Extract the [x, y] coordinate from the center of the cell holding the provided text.  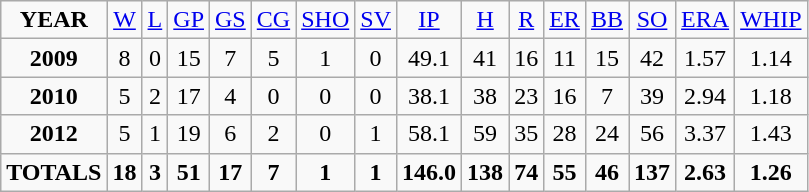
28 [565, 134]
6 [231, 134]
TOTALS [54, 172]
146.0 [428, 172]
138 [486, 172]
2010 [54, 96]
4 [231, 96]
42 [652, 58]
1.43 [771, 134]
24 [606, 134]
35 [526, 134]
ER [565, 20]
YEAR [54, 20]
SHO [326, 20]
IP [428, 20]
1.26 [771, 172]
1.18 [771, 96]
51 [189, 172]
GS [231, 20]
W [124, 20]
19 [189, 134]
137 [652, 172]
8 [124, 58]
BB [606, 20]
18 [124, 172]
2012 [54, 134]
2009 [54, 58]
3.37 [706, 134]
46 [606, 172]
GP [189, 20]
41 [486, 58]
R [526, 20]
SO [652, 20]
ERA [706, 20]
3 [155, 172]
L [155, 20]
2.63 [706, 172]
1.14 [771, 58]
74 [526, 172]
38 [486, 96]
23 [526, 96]
WHIP [771, 20]
CG [273, 20]
39 [652, 96]
59 [486, 134]
49.1 [428, 58]
56 [652, 134]
55 [565, 172]
38.1 [428, 96]
SV [376, 20]
1.57 [706, 58]
H [486, 20]
2.94 [706, 96]
11 [565, 58]
58.1 [428, 134]
